Capture the cell that displays the provided text and extract its (X, Y) central coordinate. 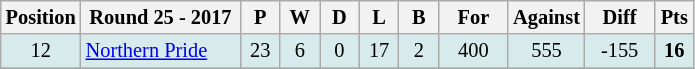
D (340, 17)
-155 (620, 51)
For (474, 17)
16 (674, 51)
Position (41, 17)
6 (300, 51)
555 (546, 51)
23 (260, 51)
L (379, 17)
17 (379, 51)
Diff (620, 17)
2 (419, 51)
W (300, 17)
Against (546, 17)
Pts (674, 17)
12 (41, 51)
B (419, 17)
0 (340, 51)
Northern Pride (161, 51)
Round 25 - 2017 (161, 17)
400 (474, 51)
P (260, 17)
